Pinpoint the cell where the given text exists, returning its [X, Y] midpoint coordinate. 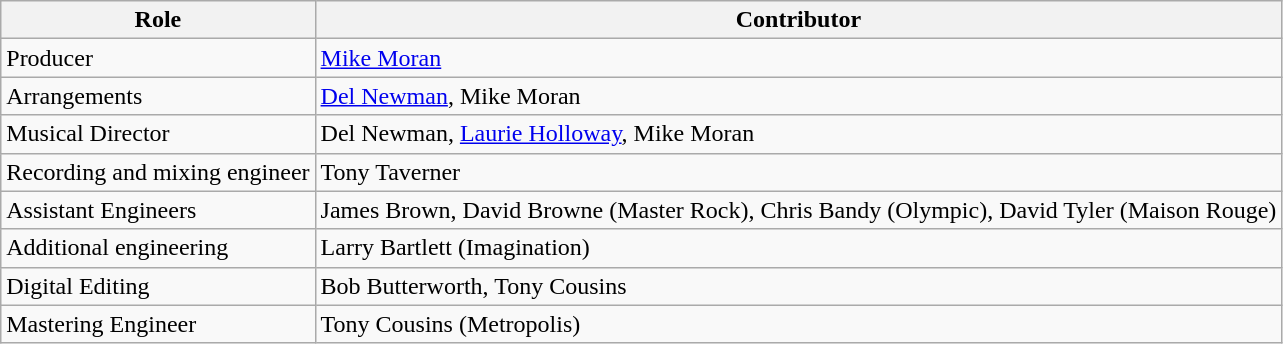
James Brown, David Browne (Master Rock), Chris Bandy (Olympic), David Tyler (Maison Rouge) [798, 210]
Del Newman, Laurie Holloway, Mike Moran [798, 134]
Arrangements [158, 96]
Assistant Engineers [158, 210]
Del Newman, Mike Moran [798, 96]
Larry Bartlett (Imagination) [798, 248]
Musical Director [158, 134]
Tony Taverner [798, 172]
Additional engineering [158, 248]
Contributor [798, 20]
Tony Cousins (Metropolis) [798, 324]
Producer [158, 58]
Mastering Engineer [158, 324]
Recording and mixing engineer [158, 172]
Mike Moran [798, 58]
Digital Editing [158, 286]
Bob Butterworth, Tony Cousins [798, 286]
Role [158, 20]
